Capture the cell that displays the provided text and extract its [X, Y] central coordinate. 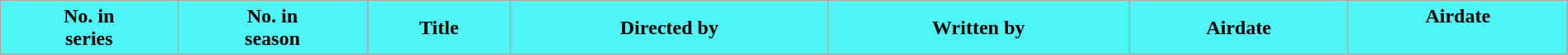
No. in series [89, 28]
Directed by [669, 28]
Written by [978, 28]
Title [438, 28]
No. in season [273, 28]
